Output the [x, y] coordinate of the center of the cell containing the given text.  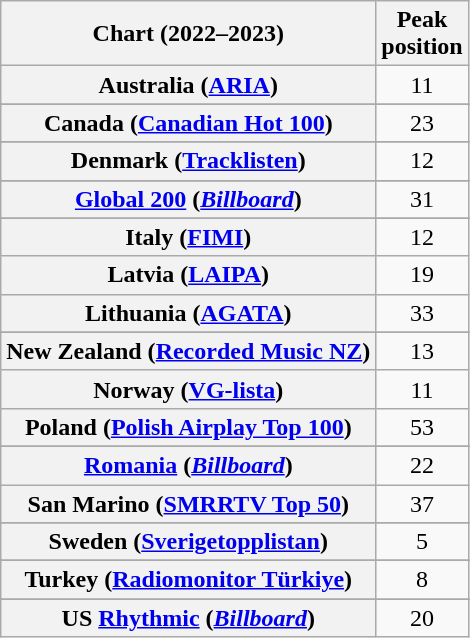
13 [422, 351]
33 [422, 313]
23 [422, 123]
Denmark (Tracklisten) [188, 161]
San Marino (SMRRTV Top 50) [188, 503]
New Zealand (Recorded Music NZ) [188, 351]
Romania (Billboard) [188, 465]
Latvia (LAIPA) [188, 275]
Lithuania (AGATA) [188, 313]
Norway (VG-lista) [188, 389]
Global 200 (Billboard) [188, 199]
Canada (Canadian Hot 100) [188, 123]
5 [422, 542]
53 [422, 427]
19 [422, 275]
37 [422, 503]
US Rhythmic (Billboard) [188, 618]
Poland (Polish Airplay Top 100) [188, 427]
Italy (FIMI) [188, 237]
Chart (2022–2023) [188, 34]
8 [422, 580]
31 [422, 199]
Sweden (Sverigetopplistan) [188, 542]
22 [422, 465]
Turkey (Radiomonitor Türkiye) [188, 580]
Australia (ARIA) [188, 85]
Peakposition [422, 34]
20 [422, 618]
